Scan for the cell matching the given text and deliver its (X, Y) coordinate at center. 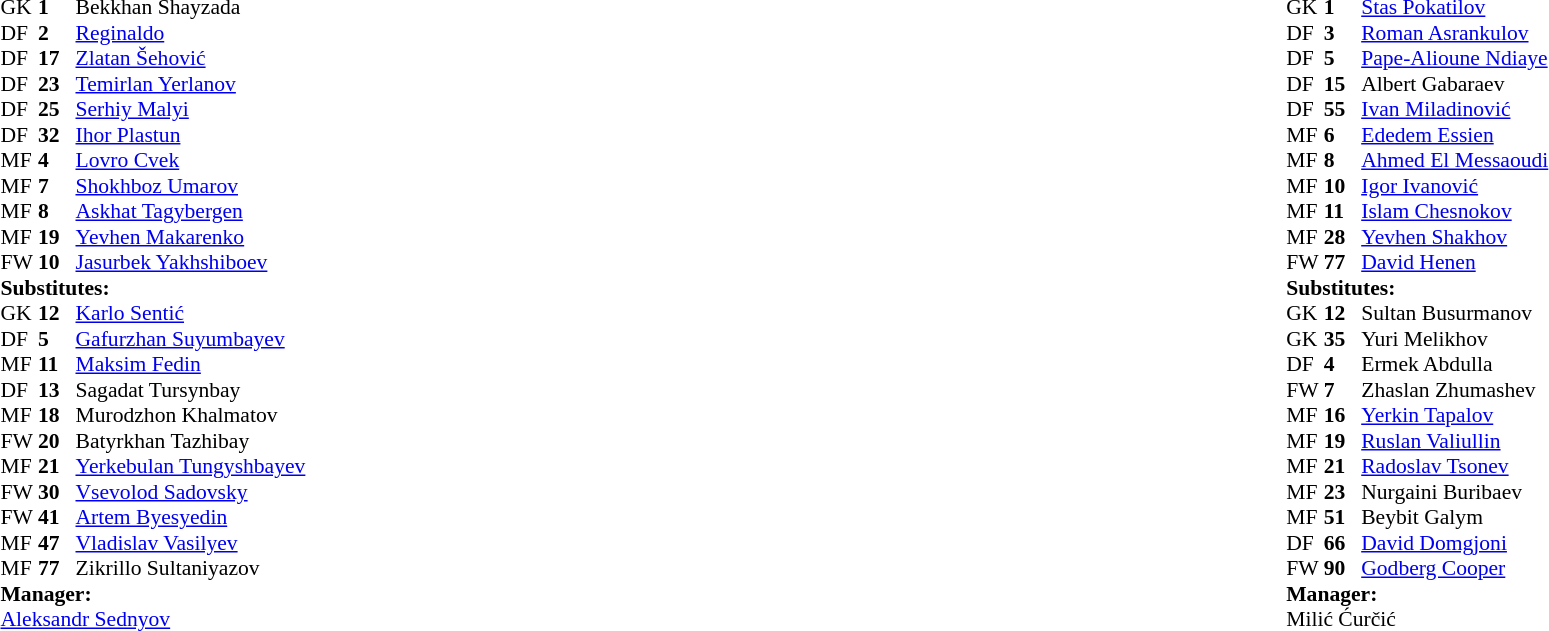
Karlo Sentić (191, 313)
Igor Ivanović (1454, 186)
Nurgaini Buribaev (1454, 492)
Askhat Tagybergen (191, 211)
Ruslan Valiullin (1454, 441)
Zhaslan Zhumashev (1454, 390)
47 (57, 543)
David Henen (1454, 263)
Shokhboz Umarov (191, 186)
Ermek Abdulla (1454, 365)
90 (1343, 569)
Sultan Busurmanov (1454, 313)
28 (1343, 237)
17 (57, 59)
Roman Asrankulov (1454, 33)
2 (57, 33)
Ihor Plastun (191, 135)
51 (1343, 517)
Vladislav Vasilyev (191, 543)
35 (1343, 339)
Yerkebulan Tungyshbayev (191, 467)
Albert Gabaraev (1454, 84)
Serhiy Malyi (191, 109)
Jasurbek Yakhshiboev (191, 263)
25 (57, 109)
Lovro Cvek (191, 161)
Ivan Miladinović (1454, 109)
Maksim Fedin (191, 365)
6 (1343, 135)
Radoslav Tsonev (1454, 467)
41 (57, 517)
3 (1343, 33)
Yevhen Makarenko (191, 237)
30 (57, 492)
Ahmed El Messaoudi (1454, 161)
Godberg Cooper (1454, 569)
David Domgjoni (1454, 543)
Reginaldo (191, 33)
Yuri Melikhov (1454, 339)
Artem Byesyedin (191, 517)
20 (57, 441)
13 (57, 390)
Ededem Essien (1454, 135)
Yevhen Shakhov (1454, 237)
Batyrkhan Tazhibay (191, 441)
Temirlan Yerlanov (191, 84)
66 (1343, 543)
18 (57, 415)
32 (57, 135)
Murodzhon Khalmatov (191, 415)
Islam Chesnokov (1454, 211)
Zikrillo Sultaniyazov (191, 569)
Pape-Alioune Ndiaye (1454, 59)
Vsevolod Sadovsky (191, 492)
16 (1343, 415)
15 (1343, 84)
Zlatan Šehović (191, 59)
Beybit Galym (1454, 517)
55 (1343, 109)
Sagadat Tursynbay (191, 390)
Yerkin Tapalov (1454, 415)
Gafurzhan Suyumbayev (191, 339)
